Search for the cell housing the specified text and yield its [X, Y] center coordinate. 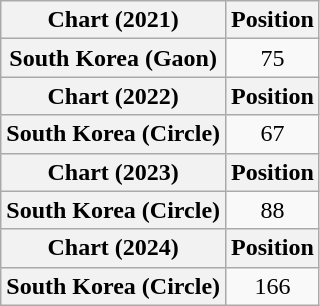
75 [273, 58]
67 [273, 134]
166 [273, 286]
South Korea (Gaon) [114, 58]
Chart (2022) [114, 96]
88 [273, 210]
Chart (2023) [114, 172]
Chart (2021) [114, 20]
Chart (2024) [114, 248]
